Find where the given text appears and provide that cell's center as [x, y] coordinate. 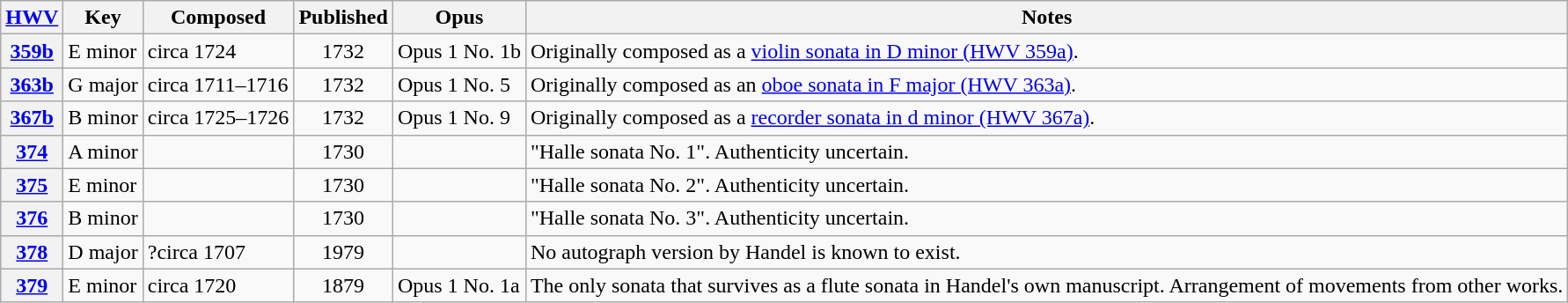
Composed [218, 18]
?circa 1707 [218, 252]
376 [32, 218]
G major [103, 85]
Opus [459, 18]
circa 1725–1726 [218, 118]
374 [32, 151]
HWV [32, 18]
No autograph version by Handel is known to exist. [1046, 252]
Notes [1046, 18]
378 [32, 252]
"Halle sonata No. 3". Authenticity uncertain. [1046, 218]
Originally composed as an oboe sonata in F major (HWV 363a). [1046, 85]
A minor [103, 151]
Opus 1 No. 9 [459, 118]
Key [103, 18]
circa 1711–1716 [218, 85]
Originally composed as a recorder sonata in d minor (HWV 367a). [1046, 118]
The only sonata that survives as a flute sonata in Handel's own manuscript. Arrangement of movements from other works. [1046, 285]
367b [32, 118]
Originally composed as a violin sonata in D minor (HWV 359a). [1046, 51]
359b [32, 51]
"Halle sonata No. 1". Authenticity uncertain. [1046, 151]
1879 [343, 285]
Published [343, 18]
363b [32, 85]
"Halle sonata No. 2". Authenticity uncertain. [1046, 185]
375 [32, 185]
Opus 1 No. 1b [459, 51]
circa 1720 [218, 285]
circa 1724 [218, 51]
Opus 1 No. 5 [459, 85]
D major [103, 252]
1979 [343, 252]
Opus 1 No. 1a [459, 285]
379 [32, 285]
